Capture the cell that displays the provided text and extract its [X, Y] central coordinate. 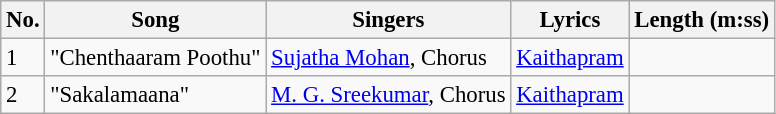
Lyrics [570, 20]
Singers [388, 20]
Sujatha Mohan, Chorus [388, 58]
Length (m:ss) [702, 20]
Song [156, 20]
1 [23, 58]
No. [23, 20]
M. G. Sreekumar, Chorus [388, 95]
"Chenthaaram Poothu" [156, 58]
"Sakalamaana" [156, 95]
2 [23, 95]
